From the cell containing the given text, extract its center point as [X, Y] coordinate. 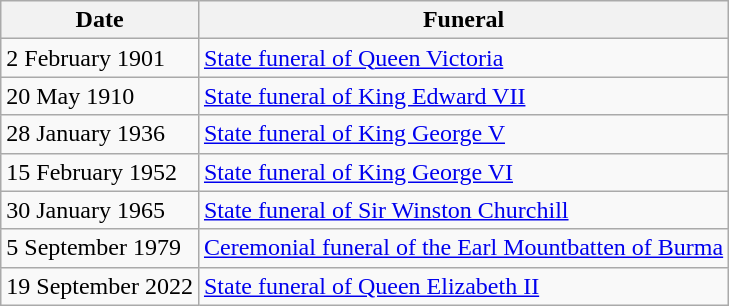
State funeral of Queen Elizabeth II [463, 286]
State funeral of Sir Winston Churchill [463, 210]
19 September 2022 [100, 286]
Date [100, 20]
20 May 1910 [100, 96]
State funeral of Queen Victoria [463, 58]
5 September 1979 [100, 248]
State funeral of King George V [463, 134]
28 January 1936 [100, 134]
30 January 1965 [100, 210]
State funeral of King Edward VII [463, 96]
Funeral [463, 20]
2 February 1901 [100, 58]
State funeral of King George VI [463, 172]
Ceremonial funeral of the Earl Mountbatten of Burma [463, 248]
15 February 1952 [100, 172]
